Scan for the cell matching the given text and deliver its (X, Y) coordinate at center. 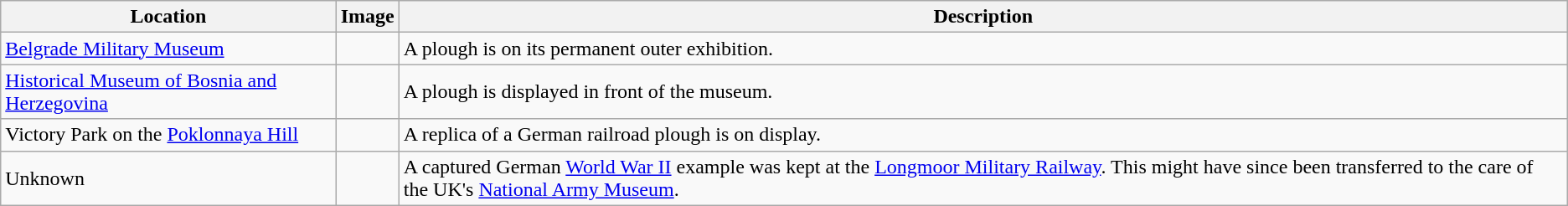
Historical Museum of Bosnia and Herzegovina (168, 92)
Unknown (168, 178)
Description (983, 17)
Belgrade Military Museum (168, 49)
Location (168, 17)
A plough is displayed in front of the museum. (983, 92)
Victory Park on the Poklonnaya Hill (168, 135)
A plough is on its permanent outer exhibition. (983, 49)
A replica of a German railroad plough is on display. (983, 135)
Image (367, 17)
